Scan for the cell matching the given text and deliver its [X, Y] coordinate at center. 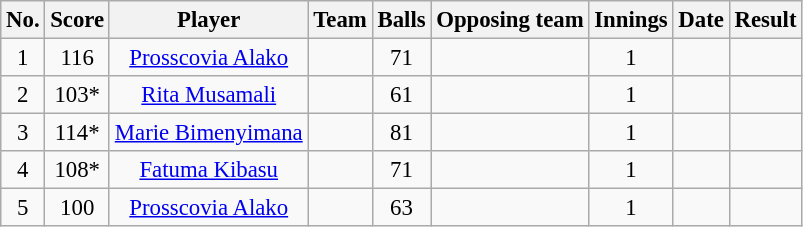
100 [78, 208]
Innings [631, 20]
5 [23, 208]
103* [78, 95]
108* [78, 170]
81 [402, 133]
Player [208, 20]
61 [402, 95]
Result [766, 20]
4 [23, 170]
No. [23, 20]
Balls [402, 20]
114* [78, 133]
Score [78, 20]
Opposing team [510, 20]
2 [23, 95]
63 [402, 208]
Fatuma Kibasu [208, 170]
Marie Bimenyimana [208, 133]
Team [340, 20]
3 [23, 133]
Rita Musamali [208, 95]
Date [701, 20]
116 [78, 58]
